Detect which cell encompasses the target text, then output its (x, y) center coordinate. 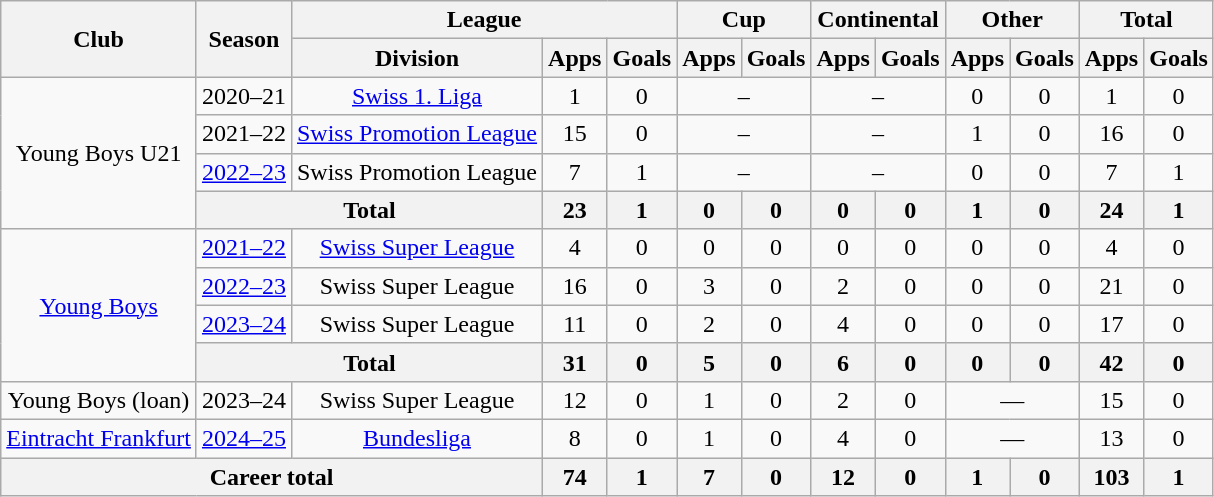
23 (575, 210)
103 (1111, 477)
Eintracht Frankfurt (99, 438)
42 (1111, 362)
Young Boys U21 (99, 153)
2020–21 (244, 96)
2024–25 (244, 438)
8 (575, 438)
24 (1111, 210)
Season (244, 39)
Cup (744, 20)
Continental (878, 20)
Young Boys (99, 305)
Other (1012, 20)
17 (1111, 324)
3 (709, 286)
74 (575, 477)
Division (416, 58)
Bundesliga (416, 438)
11 (575, 324)
31 (575, 362)
Club (99, 39)
Career total (272, 477)
21 (1111, 286)
League (484, 20)
6 (843, 362)
Swiss 1. Liga (416, 96)
13 (1111, 438)
Young Boys (loan) (99, 400)
5 (709, 362)
